From the cell containing the given text, extract its center point as [X, Y] coordinate. 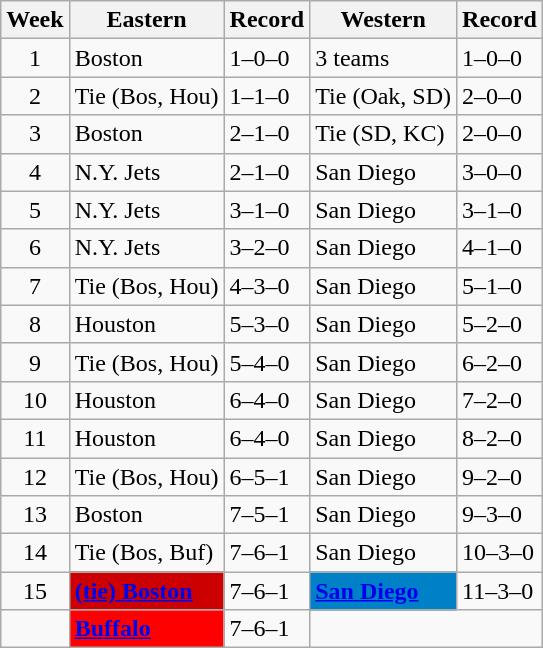
Week [35, 20]
8 [35, 324]
10 [35, 400]
1–1–0 [267, 96]
Tie (SD, KC) [384, 134]
3 teams [384, 58]
7–5–1 [267, 515]
5 [35, 210]
3 [35, 134]
2 [35, 96]
1 [35, 58]
14 [35, 553]
6–5–1 [267, 477]
9 [35, 362]
5–2–0 [500, 324]
Buffalo [146, 629]
Tie (Oak, SD) [384, 96]
6–2–0 [500, 362]
5–3–0 [267, 324]
Eastern [146, 20]
12 [35, 477]
4–1–0 [500, 248]
13 [35, 515]
9–3–0 [500, 515]
15 [35, 591]
3–2–0 [267, 248]
3–0–0 [500, 172]
11–3–0 [500, 591]
9–2–0 [500, 477]
10–3–0 [500, 553]
11 [35, 438]
6 [35, 248]
5–1–0 [500, 286]
8–2–0 [500, 438]
(tie) Boston [146, 591]
4–3–0 [267, 286]
Tie (Bos, Buf) [146, 553]
4 [35, 172]
7–2–0 [500, 400]
Western [384, 20]
5–4–0 [267, 362]
7 [35, 286]
